For the text-containing cell, return its midpoint in [x, y] coordinate format. 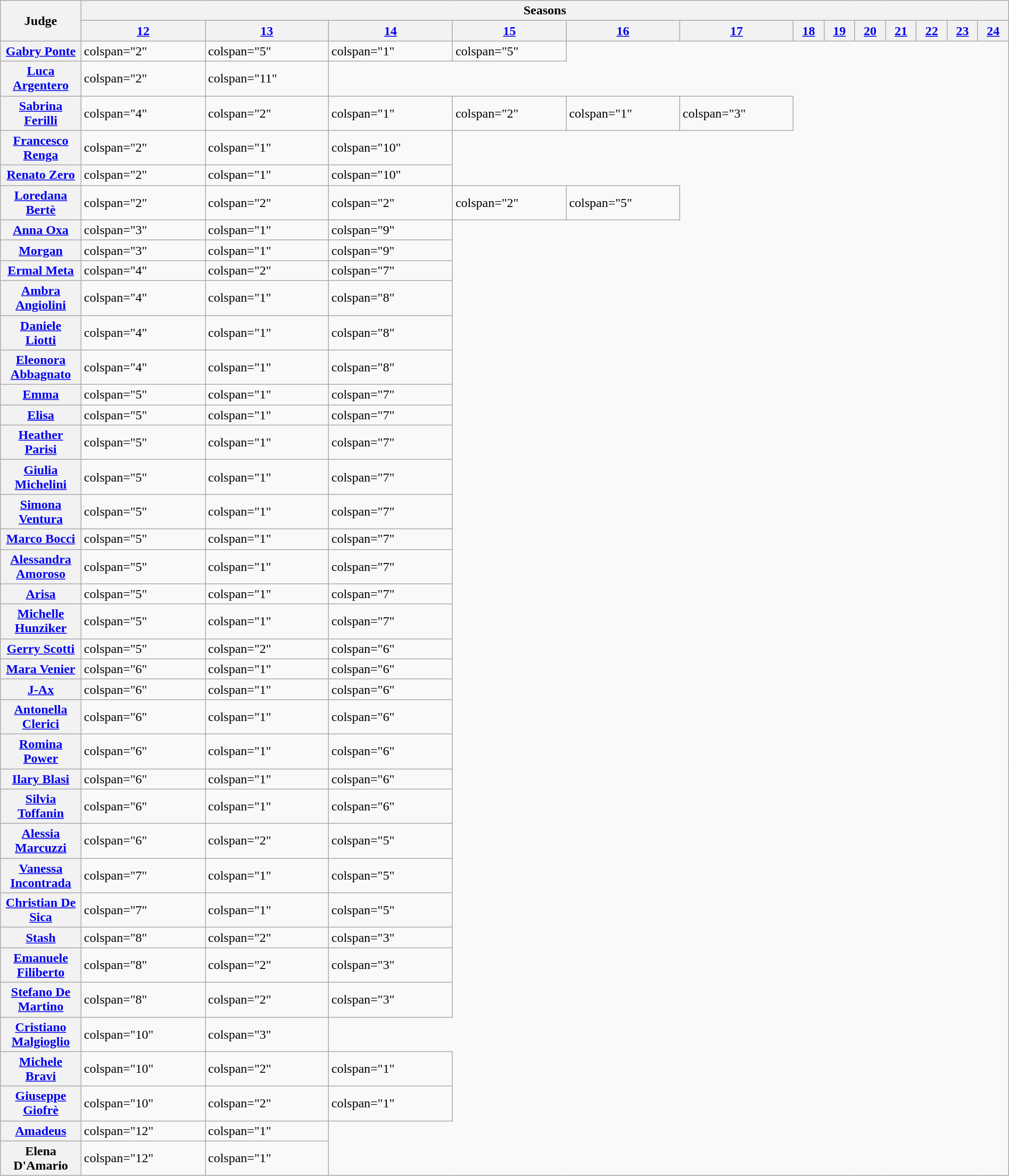
14 [391, 31]
Christian De Sica [41, 910]
20 [870, 31]
Sabrina Ferilli [41, 113]
Francesco Renga [41, 148]
Ilary Blasi [41, 779]
Simona Ventura [41, 512]
Luca Argentero [41, 79]
Giuseppe Giofrè [41, 1104]
Gabry Ponte [41, 51]
18 [809, 31]
Gerry Scotti [41, 649]
21 [901, 31]
Emma [41, 395]
Romina Power [41, 751]
Alessandra Amoroso [41, 566]
Stefano De Martino [41, 999]
22 [932, 31]
23 [963, 31]
16 [623, 31]
Alessia Marcuzzi [41, 841]
13 [267, 31]
Ambra Angiolini [41, 298]
Seasons [545, 11]
Stash [41, 938]
Emanuele Filiberto [41, 965]
Silvia Toffanin [41, 807]
Elisa [41, 415]
17 [737, 31]
colspan="11" [267, 79]
J-Ax [41, 689]
Eleonora Abbagnato [41, 367]
12 [143, 31]
Loredana Bertè [41, 202]
Mara Venier [41, 669]
Michelle Hunziker [41, 622]
Morgan [41, 250]
Judge [41, 21]
Michele Bravi [41, 1069]
Daniele Liotti [41, 332]
Ermal Meta [41, 270]
Elena D'Amario [41, 1158]
Arisa [41, 594]
15 [509, 31]
Amadeus [41, 1131]
Cristiano Malgioglio [41, 1034]
24 [993, 31]
Giulia Michelini [41, 477]
Vanessa Incontrada [41, 876]
19 [839, 31]
Antonella Clerici [41, 716]
Heather Parisi [41, 443]
Renato Zero [41, 175]
Marco Bocci [41, 539]
Anna Oxa [41, 230]
